Determine the [x, y] coordinate at the center of the cell enclosing the given text.  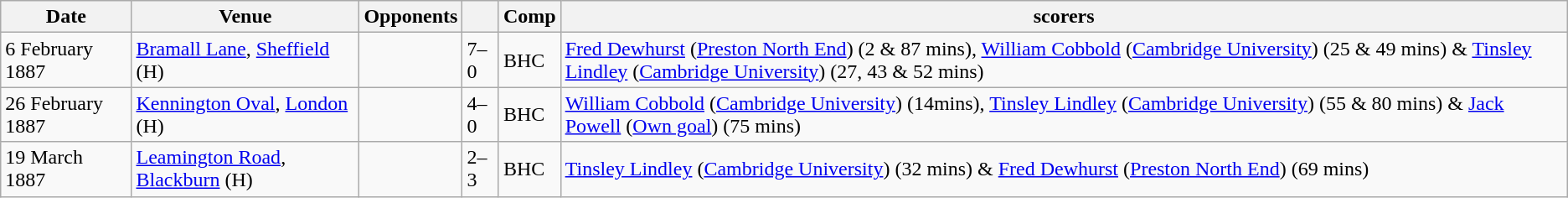
Venue [245, 17]
Comp [529, 17]
Date [66, 17]
26 February 1887 [66, 114]
4–0 [481, 114]
William Cobbold (Cambridge University) (14mins), Tinsley Lindley (Cambridge University) (55 & 80 mins) & Jack Powell (Own goal) (75 mins) [1064, 114]
7–0 [481, 60]
Tinsley Lindley (Cambridge University) (32 mins) & Fred Dewhurst (Preston North End) (69 mins) [1064, 169]
scorers [1064, 17]
2–3 [481, 169]
Kennington Oval, London (H) [245, 114]
Leamington Road, Blackburn (H) [245, 169]
6 February 1887 [66, 60]
19 March 1887 [66, 169]
Bramall Lane, Sheffield (H) [245, 60]
Opponents [410, 17]
